Pinpoint the cell where the given text exists, returning its [x, y] midpoint coordinate. 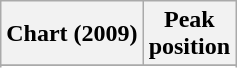
Chart (2009) [72, 34]
Peak position [189, 34]
